Search for the cell housing the specified text and yield its [X, Y] center coordinate. 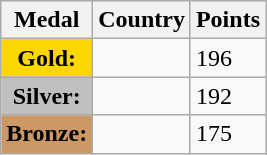
Country [142, 20]
Bronze: [47, 134]
Points [228, 20]
Medal [47, 20]
196 [228, 58]
175 [228, 134]
Gold: [47, 58]
Silver: [47, 96]
192 [228, 96]
